Identify which cell holds the provided text, then report its [x, y] central coordinate. 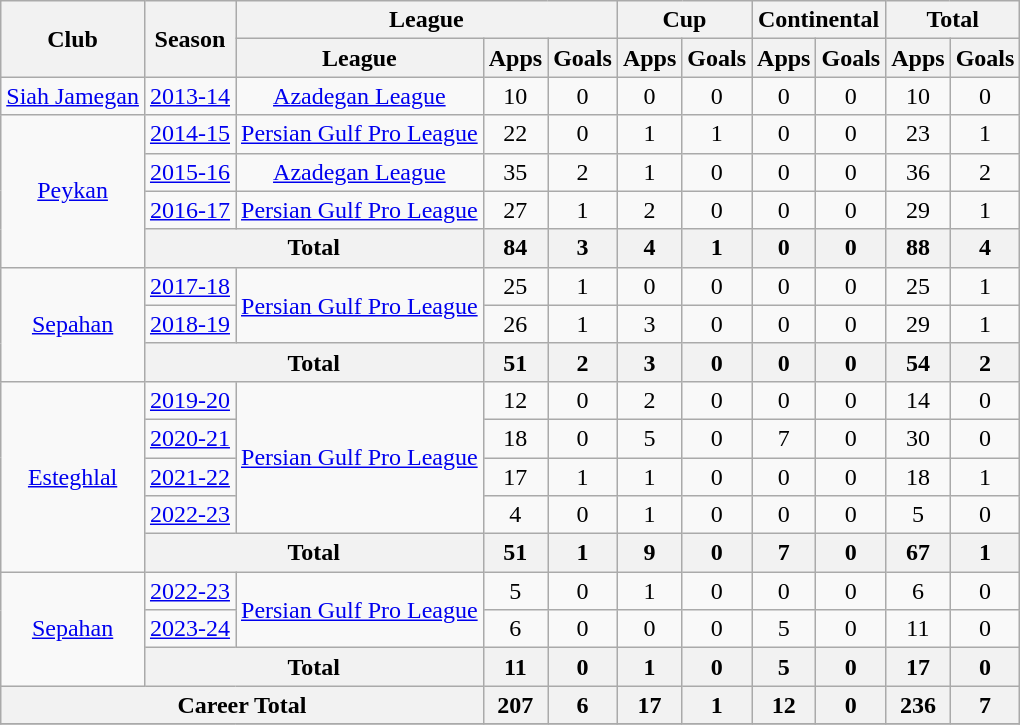
2015-16 [190, 172]
2020-21 [190, 438]
2019-20 [190, 400]
84 [515, 248]
Career Total [242, 705]
2014-15 [190, 134]
Peykan [73, 191]
207 [515, 705]
2018-19 [190, 324]
2021-22 [190, 477]
23 [918, 134]
Club [73, 39]
Season [190, 39]
22 [515, 134]
Siah Jamegan [73, 96]
26 [515, 324]
35 [515, 172]
9 [649, 553]
Esteghlal [73, 476]
67 [918, 553]
88 [918, 248]
36 [918, 172]
54 [918, 362]
27 [515, 210]
2017-18 [190, 286]
2016-17 [190, 210]
2023-24 [190, 629]
Cup [684, 20]
Continental [819, 20]
30 [918, 438]
14 [918, 400]
236 [918, 705]
2013-14 [190, 96]
